Return (x, y) of the center of cell containing provided text 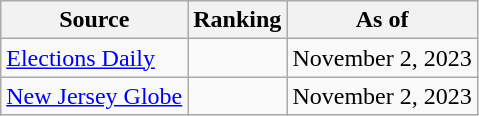
Ranking (238, 20)
As of (382, 20)
Elections Daily (94, 58)
Source (94, 20)
New Jersey Globe (94, 96)
